Search for the cell housing the specified text and yield its [X, Y] center coordinate. 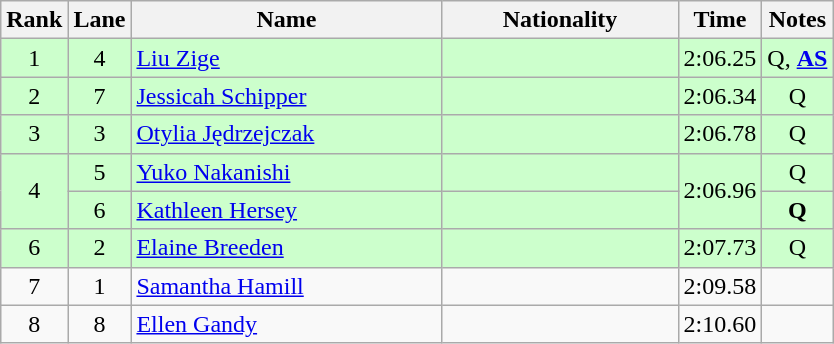
Yuko Nakanishi [286, 172]
Liu Zige [286, 58]
Time [720, 20]
2:10.60 [720, 324]
2:09.58 [720, 286]
Kathleen Hersey [286, 210]
2:06.34 [720, 96]
Otylia Jędrzejczak [286, 134]
Jessicah Schipper [286, 96]
Elaine Breeden [286, 248]
Lane [100, 20]
Ellen Gandy [286, 324]
2:06.78 [720, 134]
Nationality [560, 20]
Name [286, 20]
Samantha Hamill [286, 286]
5 [100, 172]
2:06.25 [720, 58]
Notes [798, 20]
2:06.96 [720, 191]
Q, AS [798, 58]
2:07.73 [720, 248]
Rank [34, 20]
